From the cell containing the given text, extract its center point as [x, y] coordinate. 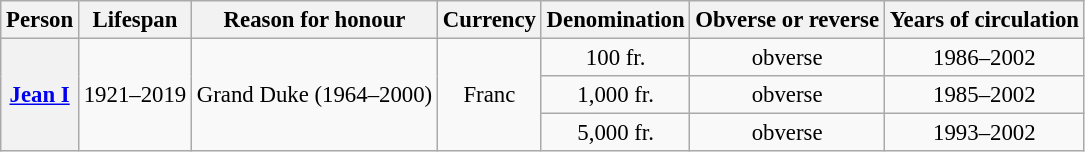
5,000 fr. [616, 133]
Years of circulation [984, 20]
Denomination [616, 20]
Lifespan [134, 20]
Obverse or reverse [787, 20]
100 fr. [616, 58]
1986–2002 [984, 58]
1993–2002 [984, 133]
1985–2002 [984, 95]
Grand Duke (1964–2000) [315, 96]
1921–2019 [134, 96]
1,000 fr. [616, 95]
Person [40, 20]
Franc [489, 96]
Currency [489, 20]
Jean I [40, 96]
Reason for honour [315, 20]
